Locate the cell with the specified text and output its (X, Y) center coordinate. 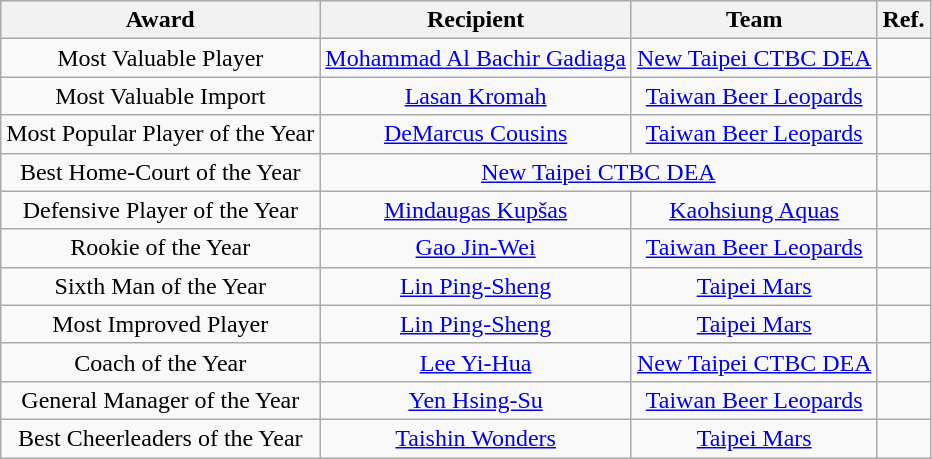
DeMarcus Cousins (476, 134)
Most Popular Player of the Year (160, 134)
Ref. (904, 20)
Mindaugas Kupšas (476, 210)
Most Valuable Import (160, 96)
Lee Yi-Hua (476, 362)
Most Improved Player (160, 324)
Best Cheerleaders of the Year (160, 438)
Most Valuable Player (160, 58)
Lasan Kromah (476, 96)
Rookie of the Year (160, 248)
Yen Hsing-Su (476, 400)
Mohammad Al Bachir Gadiaga (476, 58)
Kaohsiung Aquas (754, 210)
Coach of the Year (160, 362)
Best Home-Court of the Year (160, 172)
Defensive Player of the Year (160, 210)
Award (160, 20)
Taishin Wonders (476, 438)
General Manager of the Year (160, 400)
Recipient (476, 20)
Team (754, 20)
Gao Jin-Wei (476, 248)
Sixth Man of the Year (160, 286)
